Find where the given text appears and provide that cell's center as (x, y) coordinate. 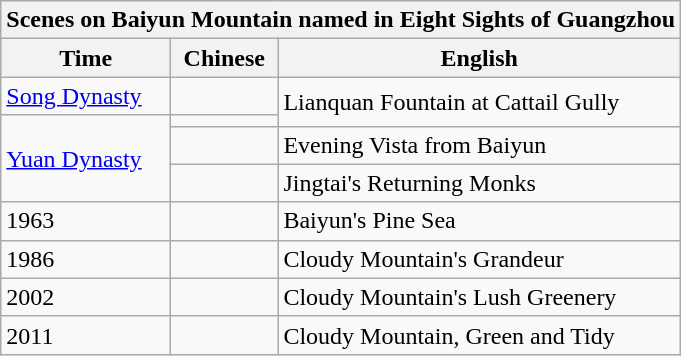
Time (86, 58)
Cloudy Mountain's Lush Greenery (480, 297)
1963 (86, 221)
Song Dynasty (86, 96)
Yuan Dynasty (86, 158)
1986 (86, 259)
Chinese (224, 58)
2011 (86, 335)
Scenes on Baiyun Mountain named in Eight Sights of Guangzhou (341, 20)
English (480, 58)
Cloudy Mountain's Grandeur (480, 259)
Lianquan Fountain at Cattail Gully (480, 102)
Cloudy Mountain, Green and Tidy (480, 335)
2002 (86, 297)
Jingtai's Returning Monks (480, 183)
Evening Vista from Baiyun (480, 145)
Baiyun's Pine Sea (480, 221)
